Determine the [X, Y] coordinate at the center of the cell enclosing the given text.  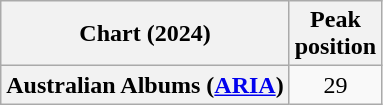
Australian Albums (ARIA) [145, 85]
Chart (2024) [145, 34]
Peakposition [335, 34]
29 [335, 85]
